Determine the [X, Y] coordinate at the center of the cell enclosing the given text.  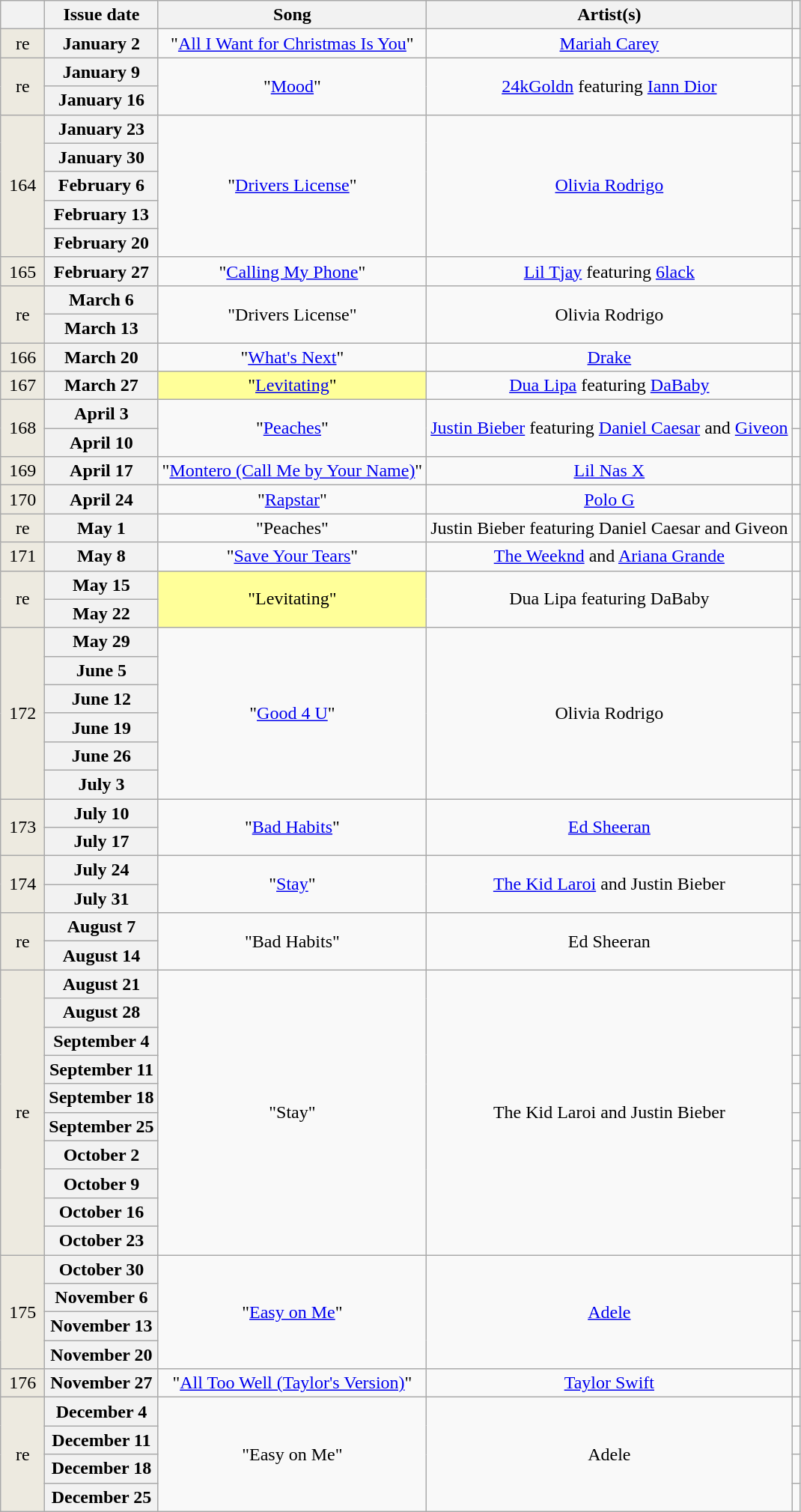
June 5 [102, 670]
November 6 [102, 1298]
Drake [609, 357]
August 21 [102, 984]
April 17 [102, 471]
January 2 [102, 43]
Taylor Swift [609, 1383]
"All Too Well (Taylor's Version)" [292, 1383]
168 [22, 428]
October 30 [102, 1269]
April 24 [102, 500]
May 22 [102, 613]
Artist(s) [609, 15]
166 [22, 357]
June 26 [102, 756]
Song [292, 15]
October 9 [102, 1183]
Issue date [102, 15]
July 3 [102, 784]
October 16 [102, 1212]
December 4 [102, 1412]
May 1 [102, 528]
June 19 [102, 727]
"All I Want for Christmas Is You" [292, 43]
170 [22, 500]
March 13 [102, 328]
December 18 [102, 1469]
September 18 [102, 1098]
"Save Your Tears" [292, 556]
September 11 [102, 1069]
173 [22, 827]
"Good 4 U" [292, 713]
January 23 [102, 129]
165 [22, 271]
July 24 [102, 870]
March 6 [102, 300]
October 2 [102, 1155]
164 [22, 186]
Mariah Carey [609, 43]
The Weeknd and Ariana Grande [609, 556]
November 13 [102, 1326]
175 [22, 1312]
April 10 [102, 443]
December 25 [102, 1497]
August 14 [102, 956]
February 13 [102, 214]
August 28 [102, 1012]
May 8 [102, 556]
24kGoldn featuring Iann Dior [609, 86]
"Calling My Phone" [292, 271]
February 6 [102, 186]
January 9 [102, 72]
171 [22, 556]
March 27 [102, 386]
"Rapstar" [292, 500]
June 12 [102, 699]
November 20 [102, 1355]
March 20 [102, 357]
169 [22, 471]
July 17 [102, 842]
December 11 [102, 1440]
August 7 [102, 927]
172 [22, 713]
January 16 [102, 100]
July 31 [102, 899]
September 4 [102, 1041]
"Montero (Call Me by Your Name)" [292, 471]
167 [22, 386]
May 29 [102, 642]
174 [22, 884]
October 23 [102, 1240]
Lil Tjay featuring 6lack [609, 271]
Polo G [609, 500]
176 [22, 1383]
January 30 [102, 157]
"Mood" [292, 86]
"What's Next" [292, 357]
September 25 [102, 1126]
February 20 [102, 243]
Lil Nas X [609, 471]
November 27 [102, 1383]
April 3 [102, 414]
July 10 [102, 813]
May 15 [102, 585]
February 27 [102, 271]
